Find where the given text appears and provide that cell's center as (x, y) coordinate. 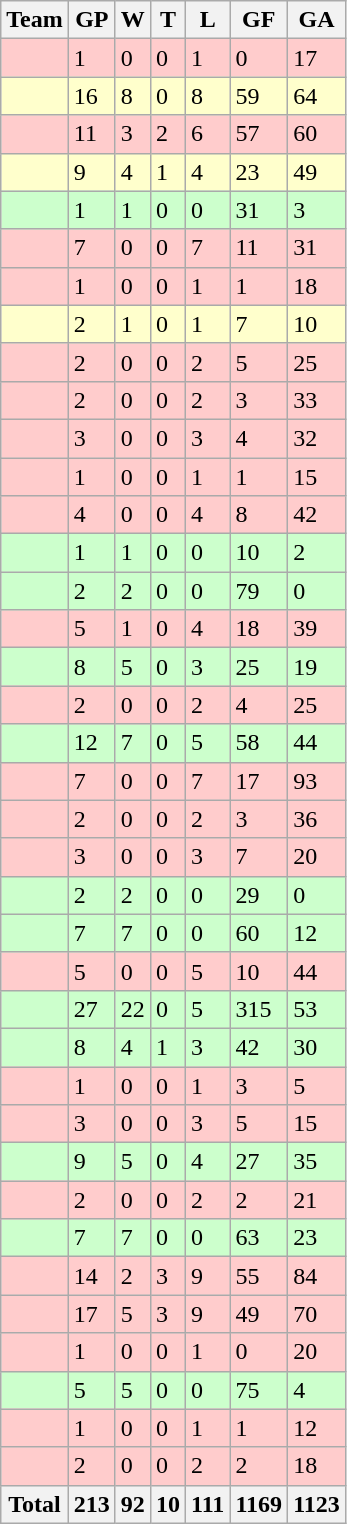
111 (207, 1504)
35 (317, 1162)
W (132, 20)
63 (259, 1238)
Team (35, 20)
64 (317, 96)
19 (317, 667)
14 (92, 1276)
GP (92, 20)
1169 (259, 1504)
1123 (317, 1504)
29 (259, 895)
84 (317, 1276)
55 (259, 1276)
GA (317, 20)
6 (207, 134)
36 (317, 819)
39 (317, 629)
GF (259, 20)
213 (92, 1504)
T (168, 20)
21 (317, 1200)
30 (317, 1047)
79 (259, 591)
93 (317, 781)
75 (259, 1390)
57 (259, 134)
92 (132, 1504)
33 (317, 400)
22 (132, 1009)
59 (259, 96)
58 (259, 743)
16 (92, 96)
Total (35, 1504)
L (207, 20)
32 (317, 438)
70 (317, 1314)
53 (317, 1009)
315 (259, 1009)
